Detect which cell encompasses the target text, then output its (x, y) center coordinate. 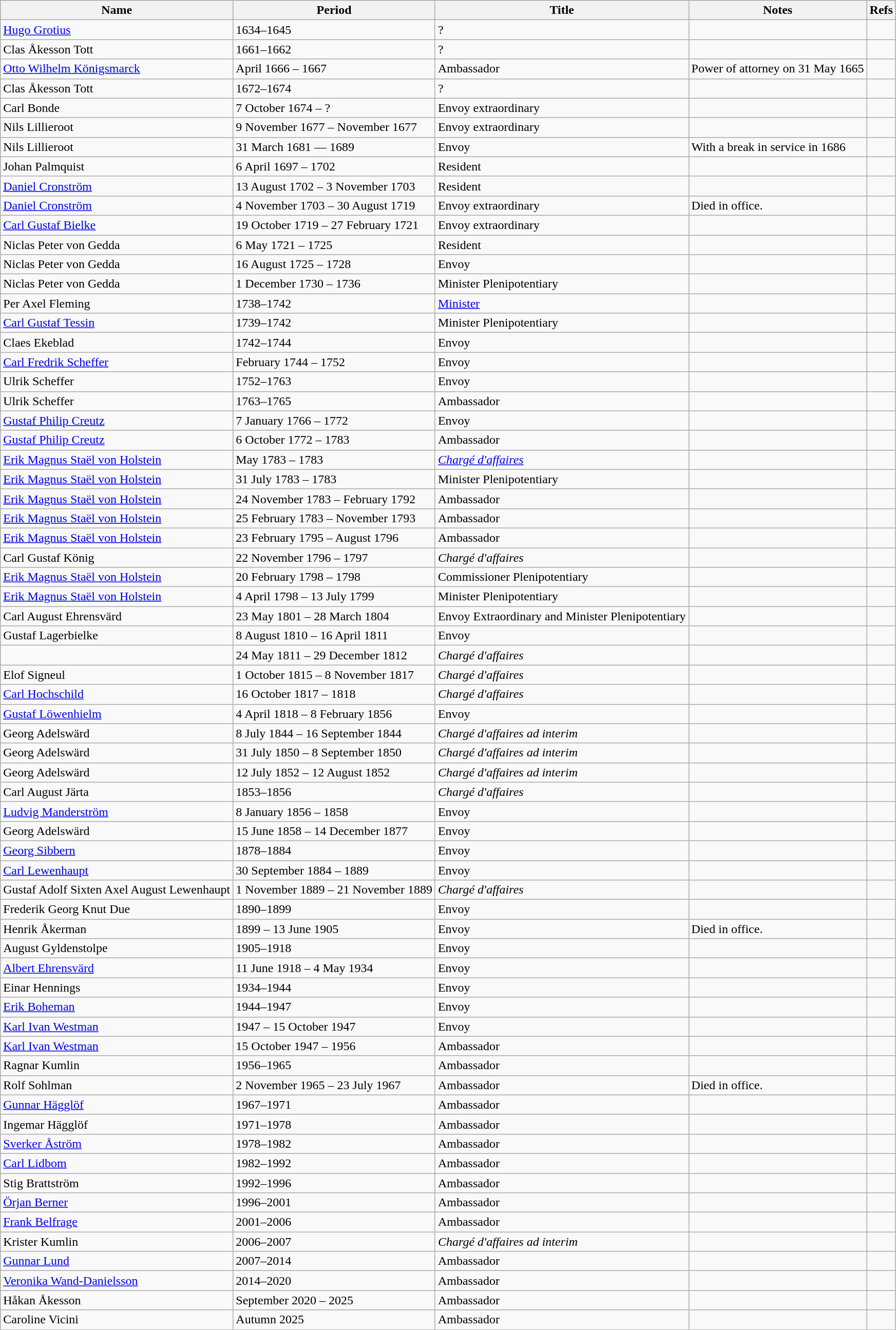
Hugo Grotius (117, 30)
With a break in service in 1686 (777, 147)
1971–1978 (334, 1124)
Autumn 2025 (334, 1320)
Håkan Åkesson (117, 1300)
30 September 1884 – 1889 (334, 870)
1853–1856 (334, 792)
Gunnar Lund (117, 1261)
Claes Ekeblad (117, 343)
4 April 1798 – 13 July 1799 (334, 597)
Envoy Extraordinary and Minister Plenipotentiary (562, 616)
1978–1982 (334, 1144)
1634–1645 (334, 30)
September 2020 – 2025 (334, 1300)
1739–1742 (334, 323)
7 October 1674 – ? (334, 108)
Title (562, 10)
1 November 1889 – 21 November 1889 (334, 890)
13 August 1702 – 3 November 1703 (334, 186)
1763–1765 (334, 401)
February 1744 – 1752 (334, 362)
1956–1965 (334, 1066)
1 December 1730 – 1736 (334, 284)
Carl Hochschild (117, 694)
2 November 1965 – 23 July 1967 (334, 1085)
Carl Lewenhaupt (117, 870)
2001–2006 (334, 1222)
Ludvig Manderström (117, 811)
Power of attorney on 31 May 1665 (777, 69)
1 October 1815 – 8 November 1817 (334, 675)
Frederik Georg Knut Due (117, 909)
Carl Gustaf König (117, 557)
Minister (562, 303)
August Gyldenstolpe (117, 948)
Einar Hennings (117, 987)
Carl August Järta (117, 792)
8 January 1856 – 1858 (334, 811)
Georg Sibbern (117, 850)
Carl August Ehrensvärd (117, 616)
Notes (777, 10)
1934–1944 (334, 987)
Caroline Vicini (117, 1320)
4 April 1818 – 8 February 1856 (334, 714)
1742–1744 (334, 343)
Name (117, 10)
24 May 1811 – 29 December 1812 (334, 655)
1905–1918 (334, 948)
1899 – 13 June 1905 (334, 929)
20 February 1798 – 1798 (334, 577)
24 November 1783 – February 1792 (334, 499)
Gustaf Lagerbielke (117, 636)
April 1666 – 1667 (334, 69)
Refs (881, 10)
Otto Wilhelm Königsmarck (117, 69)
1992–1996 (334, 1183)
25 February 1783 – November 1793 (334, 518)
9 November 1677 – November 1677 (334, 127)
23 February 1795 – August 1796 (334, 538)
Stig Brattström (117, 1183)
1982–1992 (334, 1163)
1947 – 15 October 1947 (334, 1027)
Ingemar Hägglöf (117, 1124)
Elof Signeul (117, 675)
19 October 1719 – 27 February 1721 (334, 225)
1752–1763 (334, 382)
Örjan Berner (117, 1203)
Carl Bonde (117, 108)
Carl Gustaf Tessin (117, 323)
Gustaf Löwenhielm (117, 714)
Rolf Sohlman (117, 1085)
15 October 1947 – 1956 (334, 1046)
Per Axel Fleming (117, 303)
Ragnar Kumlin (117, 1066)
2007–2014 (334, 1261)
8 August 1810 – 16 April 1811 (334, 636)
23 May 1801 – 28 March 1804 (334, 616)
15 June 1858 – 14 December 1877 (334, 831)
Erik Boheman (117, 1007)
1672–1674 (334, 88)
1878–1884 (334, 850)
1967–1971 (334, 1105)
6 October 1772 – 1783 (334, 440)
6 April 1697 – 1702 (334, 166)
Frank Belfrage (117, 1222)
16 August 1725 – 1728 (334, 264)
Period (334, 10)
6 May 1721 – 1725 (334, 245)
Henrik Åkerman (117, 929)
12 July 1852 – 12 August 1852 (334, 772)
31 March 1681 — 1689 (334, 147)
1661–1662 (334, 49)
Carl Lidbom (117, 1163)
Gunnar Hägglöf (117, 1105)
May 1783 – 1783 (334, 460)
1944–1947 (334, 1007)
Albert Ehrensvärd (117, 968)
2006–2007 (334, 1242)
7 January 1766 – 1772 (334, 421)
31 July 1783 – 1783 (334, 479)
Veronika Wand-Danielsson (117, 1281)
1996–2001 (334, 1203)
1890–1899 (334, 909)
31 July 1850 – 8 September 1850 (334, 753)
2014–2020 (334, 1281)
Krister Kumlin (117, 1242)
16 October 1817 – 1818 (334, 694)
11 June 1918 – 4 May 1934 (334, 968)
Sverker Åström (117, 1144)
4 November 1703 – 30 August 1719 (334, 205)
8 July 1844 – 16 September 1844 (334, 733)
Carl Fredrik Scheffer (117, 362)
Carl Gustaf Bielke (117, 225)
Commissioner Plenipotentiary (562, 577)
Gustaf Adolf Sixten Axel August Lewenhaupt (117, 890)
1738–1742 (334, 303)
Johan Palmquist (117, 166)
22 November 1796 – 1797 (334, 557)
